From the cell containing the given text, extract its center point as (X, Y) coordinate. 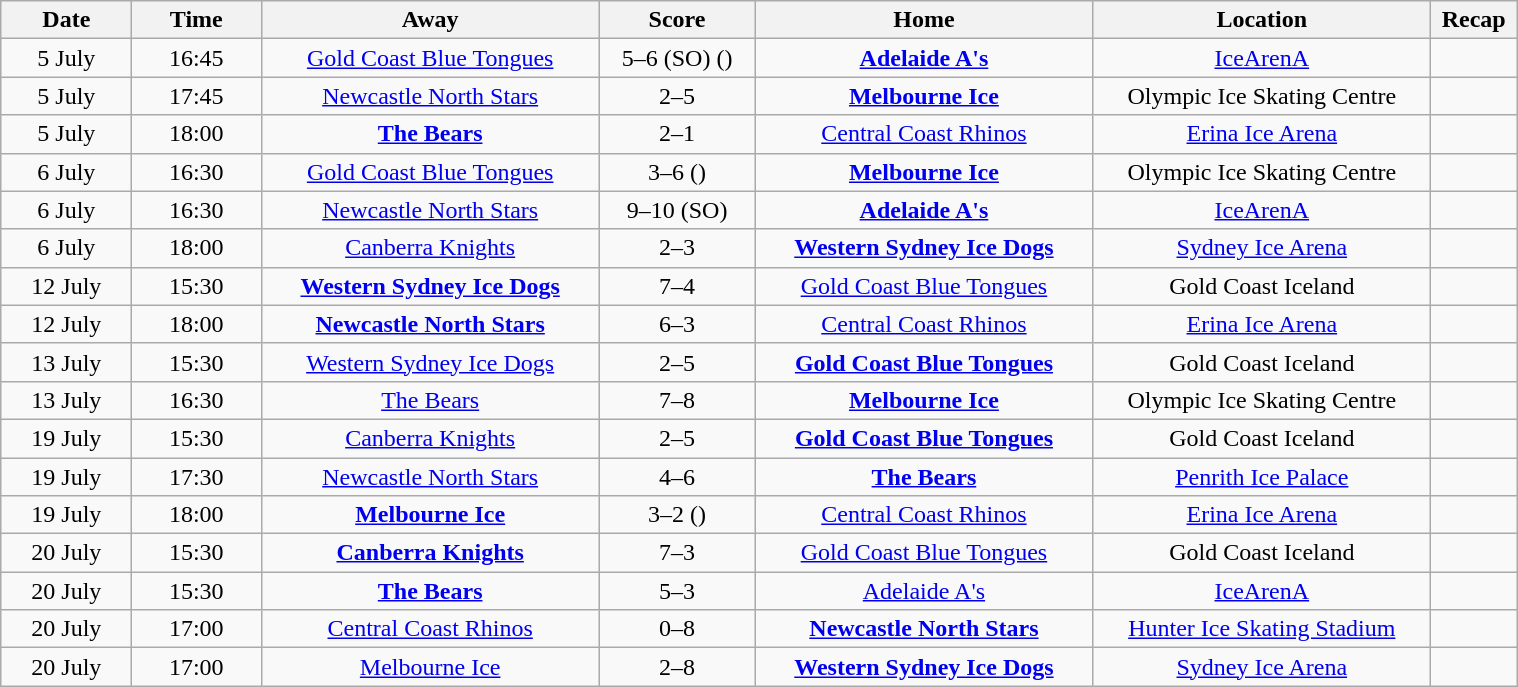
9–10 (SO) (677, 210)
2–8 (677, 667)
5–3 (677, 591)
16:45 (196, 58)
Score (677, 20)
17:45 (196, 96)
7–4 (677, 286)
Hunter Ice Skating Stadium (1262, 629)
Away (430, 20)
0–8 (677, 629)
7–3 (677, 553)
17:30 (196, 477)
5–6 (SO) () (677, 58)
7–8 (677, 400)
Home (924, 20)
Location (1262, 20)
Time (196, 20)
2–1 (677, 134)
2–3 (677, 248)
3–2 () (677, 515)
4–6 (677, 477)
Recap (1474, 20)
6–3 (677, 324)
Date (66, 20)
Penrith Ice Palace (1262, 477)
3–6 () (677, 172)
